From the cell containing the given text, extract its center point as (X, Y) coordinate. 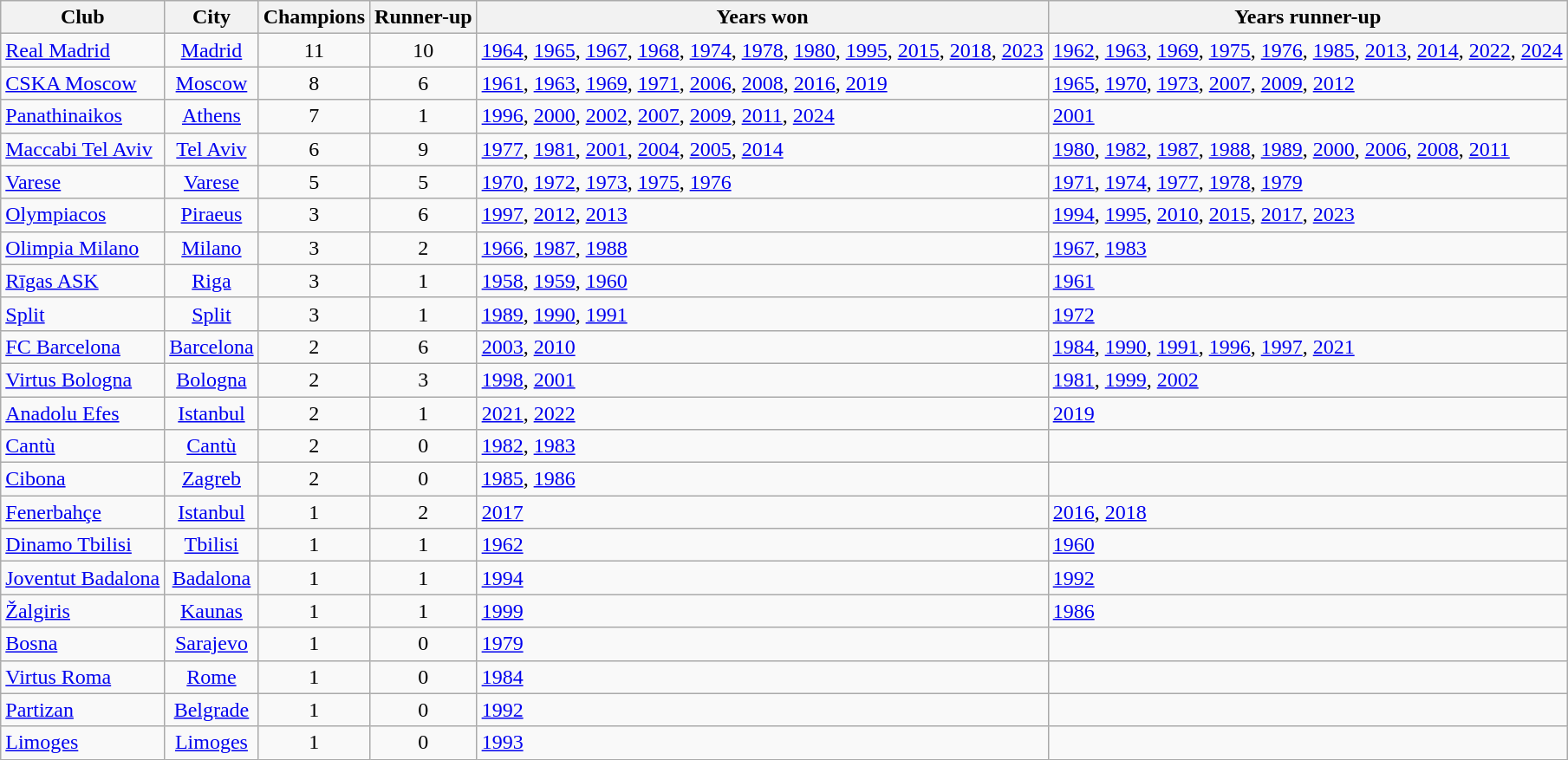
Tel Aviv (211, 149)
Fenerbahçe (83, 512)
1998, 2001 (763, 380)
1980, 1982, 1987, 1988, 1989, 2000, 2006, 2008, 2011 (1307, 149)
Riga (211, 281)
Maccabi Tel Aviv (83, 149)
Joventut Badalona (83, 578)
Virtus Bologna (83, 380)
1962 (763, 545)
1966, 1987, 1988 (763, 248)
Athens (211, 116)
Milano (211, 248)
Rome (211, 677)
1977, 1981, 2001, 2004, 2005, 2014 (763, 149)
Olimpia Milano (83, 248)
Olympiacos (83, 215)
10 (424, 50)
Žalgiris (83, 611)
Kaunas (211, 611)
Barcelona (211, 347)
Zagreb (211, 479)
2019 (1307, 413)
8 (314, 83)
1985, 1986 (763, 479)
Partizan (83, 710)
Bosna (83, 644)
11 (314, 50)
1996, 2000, 2002, 2007, 2009, 2011, 2024 (763, 116)
1960 (1307, 545)
1994, 1995, 2010, 2015, 2017, 2023 (1307, 215)
1994 (763, 578)
1961 (1307, 281)
1971, 1974, 1977, 1978, 1979 (1307, 182)
2016, 2018 (1307, 512)
2017 (763, 512)
2021, 2022 (763, 413)
Anadolu Efes (83, 413)
1984 (763, 677)
2001 (1307, 116)
9 (424, 149)
Belgrade (211, 710)
Champions (314, 17)
1972 (1307, 314)
1993 (763, 743)
1964, 1965, 1967, 1968, 1974, 1978, 1980, 1995, 2015, 2018, 2023 (763, 50)
Dinamo Tbilisi (83, 545)
2003, 2010 (763, 347)
Piraeus (211, 215)
Years runner-up (1307, 17)
Sarajevo (211, 644)
CSKA Moscow (83, 83)
Cibona (83, 479)
1997, 2012, 2013 (763, 215)
1981, 1999, 2002 (1307, 380)
1961, 1963, 1969, 1971, 2006, 2008, 2016, 2019 (763, 83)
Bologna (211, 380)
1982, 1983 (763, 446)
Rīgas ASK (83, 281)
Panathinaikos (83, 116)
Club (83, 17)
City (211, 17)
Virtus Roma (83, 677)
Madrid (211, 50)
1967, 1983 (1307, 248)
1965, 1970, 1973, 2007, 2009, 2012 (1307, 83)
1962, 1963, 1969, 1975, 1976, 1985, 2013, 2014, 2022, 2024 (1307, 50)
7 (314, 116)
1984, 1990, 1991, 1996, 1997, 2021 (1307, 347)
FC Barcelona (83, 347)
Real Madrid (83, 50)
1986 (1307, 611)
1989, 1990, 1991 (763, 314)
Badalona (211, 578)
Tbilisi (211, 545)
1979 (763, 644)
1999 (763, 611)
Years won (763, 17)
Runner-up (424, 17)
Moscow (211, 83)
1958, 1959, 1960 (763, 281)
1970, 1972, 1973, 1975, 1976 (763, 182)
